Return [X, Y] of the center of cell containing provided text 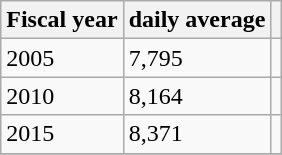
Fiscal year [62, 20]
2015 [62, 134]
7,795 [197, 58]
8,371 [197, 134]
8,164 [197, 96]
2010 [62, 96]
daily average [197, 20]
2005 [62, 58]
